Detect which cell encompasses the target text, then output its [x, y] center coordinate. 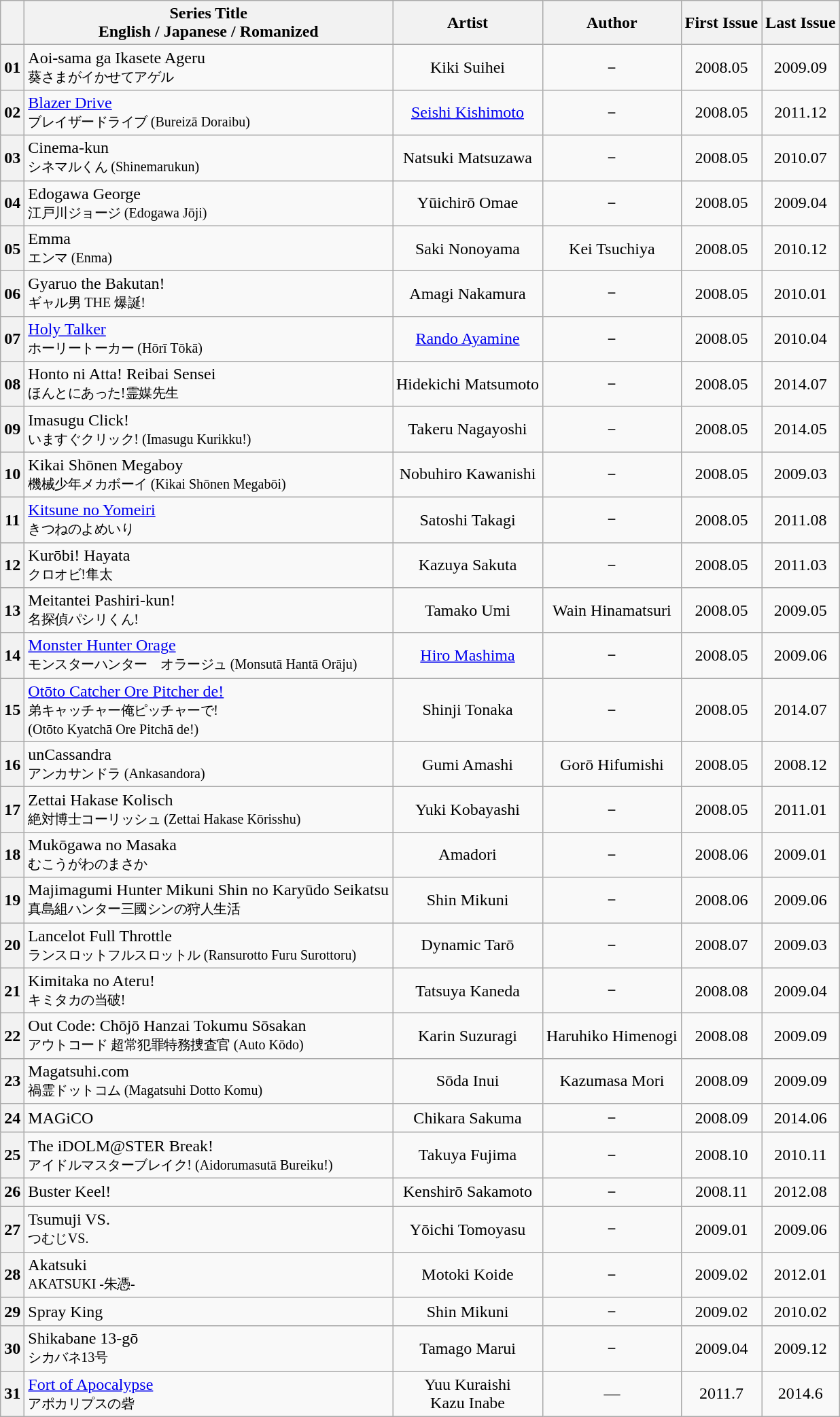
25 [12, 1155]
Meitantei Pashiri-kun!名探偵パシリくん! [209, 610]
04 [12, 204]
31 [12, 1395]
21 [12, 991]
Kei Tsuchiya [612, 249]
Motoki Koide [468, 1275]
Tamako Umi [468, 610]
2010.12 [801, 249]
Saki Nonoyama [468, 249]
2009.05 [801, 610]
Aoi-sama ga Ikasete Ageru葵さまがイかせてアゲル [209, 68]
Otōto Catcher Ore Pitcher de!弟キャッチャー俺ピッチャーで!(Otōto Kyatchā Ore Pitchā de!) [209, 710]
Sōda Inui [468, 1081]
Kazuya Sakuta [468, 565]
Gumi Amashi [468, 764]
Series TitleEnglish / Japanese / Romanized [209, 23]
Mukōgawa no Masakaむこうがわのまさか [209, 855]
2010.04 [801, 338]
Shinji Tonaka [468, 710]
27 [12, 1229]
Kiki Suihei [468, 68]
Hiro Mashima [468, 655]
22 [12, 1036]
20 [12, 946]
11 [12, 519]
Tsumuji VS.つむじVS. [209, 1229]
MAGiCO [209, 1119]
Out Code: Chōjō Hanzai Tokumu Sōsakanアウトコード 超常犯罪特務捜査官 (Auto Kōdo) [209, 1036]
Artist [468, 23]
Rando Ayamine [468, 338]
Satoshi Takagi [468, 519]
23 [12, 1081]
Kenshirō Sakamoto [468, 1192]
Monster Hunter Orageモンスターハンター オラージュ (Monsutā Hantā Orāju) [209, 655]
2014.6 [801, 1395]
Blazer Driveブレイザードライブ (Bureizā Doraibu) [209, 113]
10 [12, 474]
13 [12, 610]
Last Issue [801, 23]
Shikabane 13-gōシカバネ13号 [209, 1348]
2011.01 [801, 810]
Kurōbi! Hayataクロオビ!隼太 [209, 565]
Gyaruo the Bakutan!ギャル男 THE 爆誕! [209, 294]
17 [12, 810]
Hidekichi Matsumoto [468, 385]
Kimitaka no Ateru!キミタカの当破! [209, 991]
16 [12, 764]
2011.12 [801, 113]
2011.03 [801, 565]
Imasugu Click!いますぐクリック! (Imasugu Kurikku!) [209, 430]
2010.02 [801, 1312]
Lancelot Full Throttleランスロットフルスロットル (Ransurotto Furu Surottoru) [209, 946]
Spray King [209, 1312]
2010.11 [801, 1155]
2014.06 [801, 1119]
Haruhiko Himenogi [612, 1036]
30 [12, 1348]
2012.01 [801, 1275]
24 [12, 1119]
Kazumasa Mori [612, 1081]
Author [612, 23]
Yōichi Tomoyasu [468, 1229]
unCassandraアンカサンドラ (Ankasandora) [209, 764]
Buster Keel! [209, 1192]
01 [12, 68]
Kitsune no Yomeiriきつねのよめいり [209, 519]
2008.12 [801, 764]
— [612, 1395]
2014.05 [801, 430]
18 [12, 855]
Majimagumi Hunter Mikuni Shin no Karyūdo Seikatsu真島組ハンター三國シンの狩人生活 [209, 900]
09 [12, 430]
2010.01 [801, 294]
2008.07 [721, 946]
Holy Talkerホーリートーカー (Hōrī Tōkā) [209, 338]
2010.07 [801, 158]
Wain Hinamatsuri [612, 610]
Yūichirō Omae [468, 204]
29 [12, 1312]
2008.10 [721, 1155]
Amadori [468, 855]
Emmaエンマ (Enma) [209, 249]
02 [12, 113]
19 [12, 900]
Takuya Fujima [468, 1155]
08 [12, 385]
Tamago Marui [468, 1348]
05 [12, 249]
06 [12, 294]
2011.7 [721, 1395]
03 [12, 158]
15 [12, 710]
Seishi Kishimoto [468, 113]
2009.12 [801, 1348]
Cinema-kunシネマルくん (Shinemarukun) [209, 158]
Fort of Apocalypseアポカリプスの砦 [209, 1395]
Zettai Hakase Kolisch絶対博士コーリッシュ (Zettai Hakase Kōrisshu) [209, 810]
07 [12, 338]
Dynamic Tarō [468, 946]
Chikara Sakuma [468, 1119]
Nobuhiro Kawanishi [468, 474]
Tatsuya Kaneda [468, 991]
Gorō Hifumishi [612, 764]
The iDOLM@STER Break!アイドルマスターブレイク! (Aidorumasutā Bureiku!) [209, 1155]
AkatsukiAKATSUKI -朱憑- [209, 1275]
2012.08 [801, 1192]
Yuki Kobayashi [468, 810]
26 [12, 1192]
12 [12, 565]
28 [12, 1275]
Takeru Nagayoshi [468, 430]
Natsuki Matsuzawa [468, 158]
Magatsuhi.com禍霊ドットコム (Magatsuhi Dotto Komu) [209, 1081]
Edogawa George江戸川ジョージ (Edogawa Jōji) [209, 204]
Kikai Shōnen Megaboy機械少年メカボーイ (Kikai Shōnen Megabōi) [209, 474]
Amagi Nakamura [468, 294]
14 [12, 655]
Honto ni Atta! Reibai Senseiほんとにあった!霊媒先生 [209, 385]
2008.11 [721, 1192]
Yuu KuraishiKazu Inabe [468, 1395]
First Issue [721, 23]
2011.08 [801, 519]
Karin Suzuragi [468, 1036]
